Output the (X, Y) coordinate of the center of the cell containing the given text.  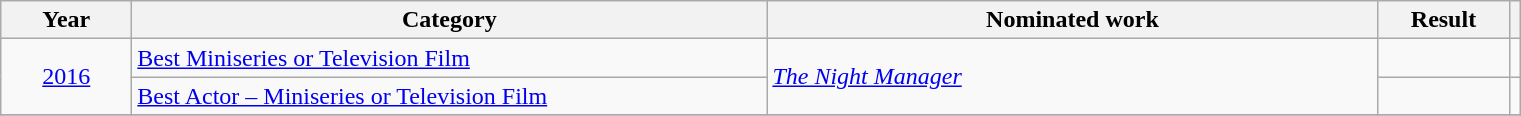
The Night Manager (1072, 77)
Best Actor – Miniseries or Television Film (450, 96)
2016 (66, 77)
Best Miniseries or Television Film (450, 58)
Year (66, 20)
Category (450, 20)
Nominated work (1072, 20)
Result (1444, 20)
